Extract the (X, Y) coordinate from the center of the cell holding the provided text.  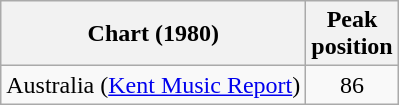
Australia (Kent Music Report) (154, 85)
Chart (1980) (154, 34)
Peakposition (352, 34)
86 (352, 85)
